Pinpoint the cell where the given text exists, returning its (x, y) midpoint coordinate. 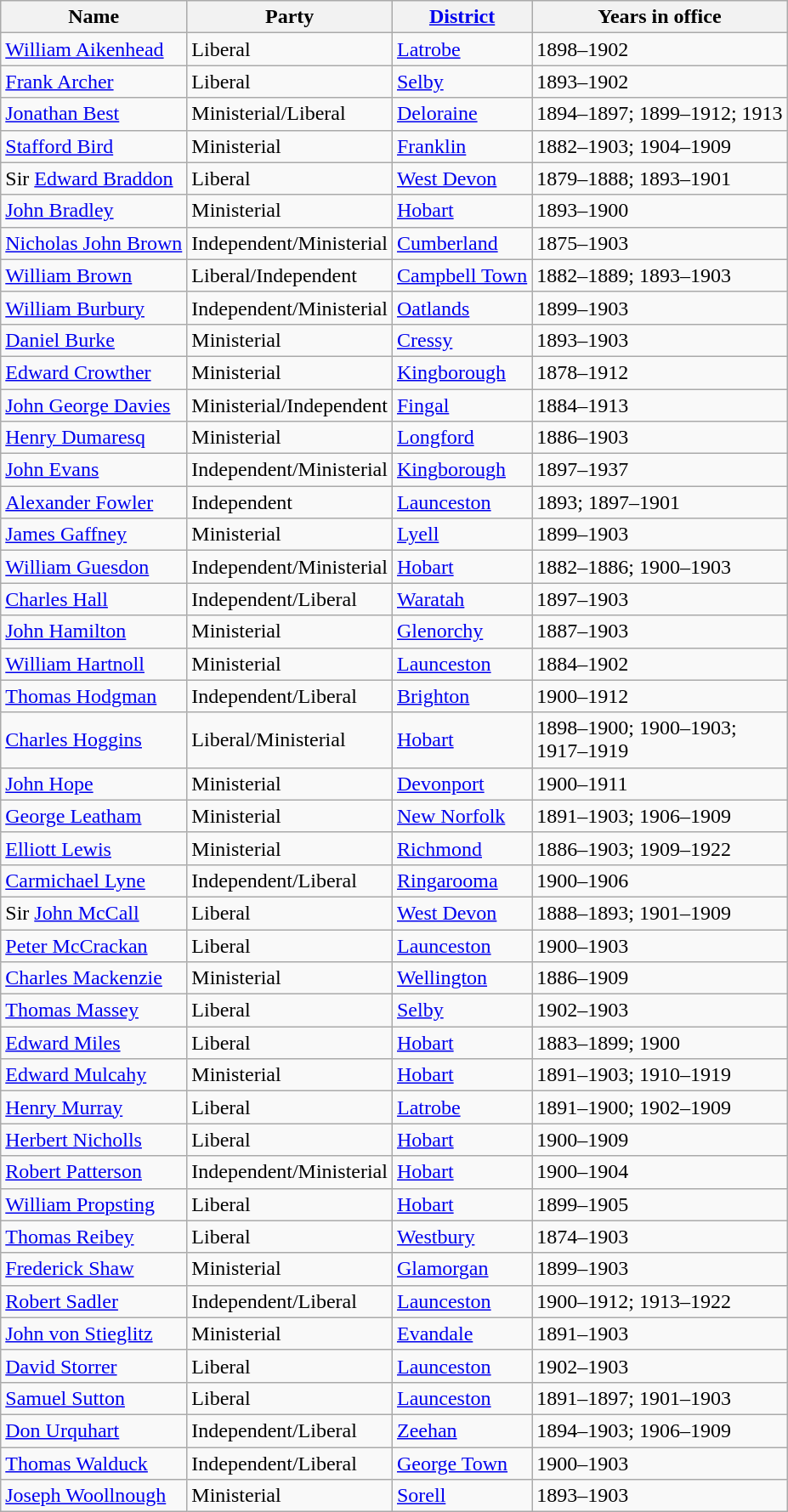
1900–1906 (660, 881)
Thomas Massey (94, 1011)
Thomas Walduck (94, 1463)
Frank Archer (94, 82)
1874–1903 (660, 1237)
John Bradley (94, 211)
Jonathan Best (94, 114)
Daniel Burke (94, 340)
Herbert Nicholls (94, 1140)
1891–1897; 1901–1903 (660, 1398)
1894–1897; 1899–1912; 1913 (660, 114)
Devonport (462, 784)
Ministerial/Liberal (290, 114)
Zeehan (462, 1430)
William Hartnoll (94, 664)
Evandale (462, 1334)
Edward Miles (94, 1043)
Elliott Lewis (94, 848)
Cumberland (462, 243)
Westbury (462, 1237)
Stafford Bird (94, 146)
Campbell Town (462, 275)
Franklin (462, 146)
1879–1888; 1893–1901 (660, 178)
1887–1903 (660, 631)
Independent (290, 502)
John von Stieglitz (94, 1334)
Liberal/Ministerial (290, 739)
1894–1903; 1906–1909 (660, 1430)
Don Urquhart (94, 1430)
1893–1900 (660, 211)
Fingal (462, 405)
Oatlands (462, 308)
Years in office (660, 17)
1897–1903 (660, 599)
1900–1911 (660, 784)
1900–1912 (660, 696)
William Propsting (94, 1204)
Carmichael Lyne (94, 881)
James Gaffney (94, 535)
John Hamilton (94, 631)
Ringarooma (462, 881)
John Evans (94, 470)
Samuel Sutton (94, 1398)
Edward Crowther (94, 372)
1898–1900; 1900–1903;1917–1919 (660, 739)
Thomas Hodgman (94, 696)
1898–1902 (660, 49)
William Burbury (94, 308)
1891–1903; 1906–1909 (660, 816)
Waratah (462, 599)
1900–1912; 1913–1922 (660, 1301)
District (462, 17)
1878–1912 (660, 372)
Peter McCrackan (94, 946)
William Brown (94, 275)
1886–1903; 1909–1922 (660, 848)
Charles Hall (94, 599)
Frederick Shaw (94, 1269)
Richmond (462, 848)
John Hope (94, 784)
1875–1903 (660, 243)
1900–1909 (660, 1140)
Sir John McCall (94, 913)
John George Davies (94, 405)
Henry Murray (94, 1107)
Thomas Reibey (94, 1237)
1891–1900; 1902–1909 (660, 1107)
Deloraine (462, 114)
Party (290, 17)
1893–1902 (660, 82)
1886–1903 (660, 438)
Robert Sadler (94, 1301)
George Town (462, 1463)
Ministerial/Independent (290, 405)
Nicholas John Brown (94, 243)
Glamorgan (462, 1269)
Edward Mulcahy (94, 1075)
George Leatham (94, 816)
William Aikenhead (94, 49)
Glenorchy (462, 631)
1900–1904 (660, 1172)
Brighton (462, 696)
Cressy (462, 340)
Charles Mackenzie (94, 978)
1888–1893; 1901–1909 (660, 913)
1882–1886; 1900–1903 (660, 567)
1882–1903; 1904–1909 (660, 146)
1883–1899; 1900 (660, 1043)
1884–1902 (660, 664)
1891–1903 (660, 1334)
Wellington (462, 978)
1899–1905 (660, 1204)
Liberal/Independent (290, 275)
Robert Patterson (94, 1172)
New Norfolk (462, 816)
1897–1937 (660, 470)
Sorell (462, 1496)
1886–1909 (660, 978)
William Guesdon (94, 567)
David Storrer (94, 1366)
Name (94, 17)
1893; 1897–1901 (660, 502)
Lyell (462, 535)
1884–1913 (660, 405)
Charles Hoggins (94, 739)
Alexander Fowler (94, 502)
1882–1889; 1893–1903 (660, 275)
Longford (462, 438)
1891–1903; 1910–1919 (660, 1075)
Henry Dumaresq (94, 438)
Joseph Woollnough (94, 1496)
Sir Edward Braddon (94, 178)
